Locate the cell with the specified text and output its [X, Y] center coordinate. 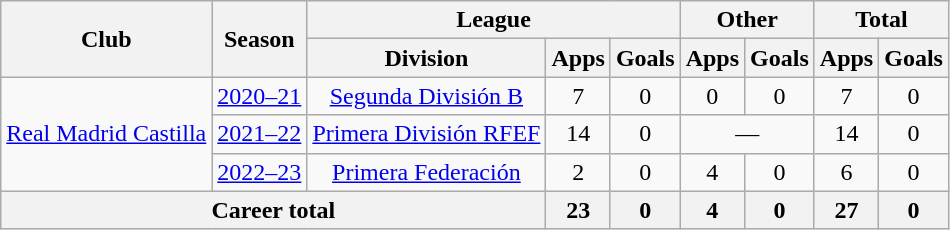
2021–22 [260, 134]
Club [106, 39]
Primera División RFEF [426, 134]
6 [846, 172]
Primera Federación [426, 172]
Other [747, 20]
27 [846, 210]
League [494, 20]
Season [260, 39]
Division [426, 58]
23 [578, 210]
Total [881, 20]
Real Madrid Castilla [106, 134]
Career total [274, 210]
2022–23 [260, 172]
2020–21 [260, 96]
2 [578, 172]
— [747, 134]
Segunda División B [426, 96]
